Capture the cell that displays the provided text and extract its (X, Y) central coordinate. 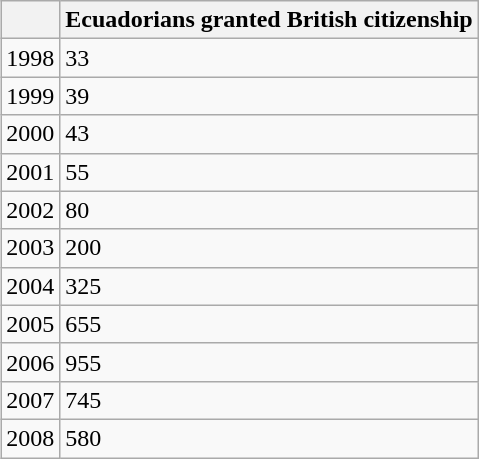
Ecuadorians granted British citizenship (269, 20)
43 (269, 134)
2004 (30, 286)
2000 (30, 134)
1999 (30, 96)
200 (269, 248)
2008 (30, 438)
2003 (30, 248)
33 (269, 58)
2005 (30, 324)
580 (269, 438)
80 (269, 210)
2007 (30, 400)
55 (269, 172)
2002 (30, 210)
745 (269, 400)
325 (269, 286)
655 (269, 324)
2001 (30, 172)
39 (269, 96)
1998 (30, 58)
2006 (30, 362)
955 (269, 362)
